From the cell containing the given text, extract its center point as (X, Y) coordinate. 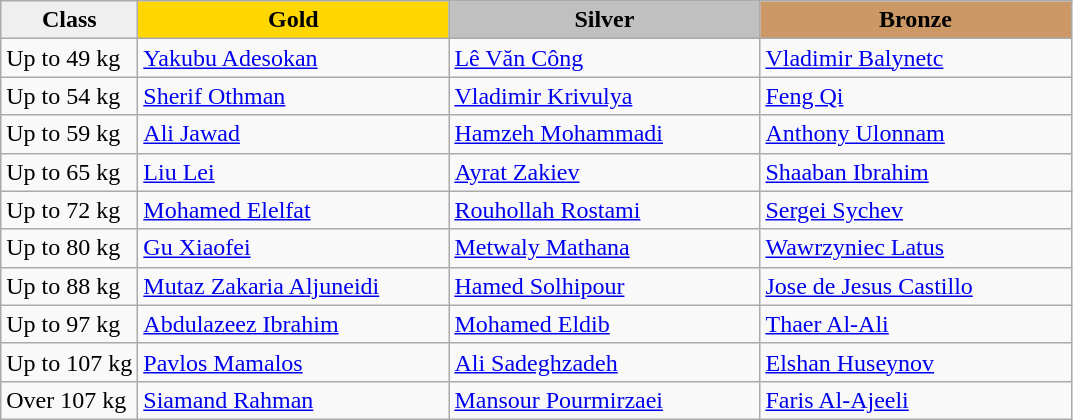
Class (70, 20)
Lê Văn Công (604, 58)
Bronze (916, 20)
Rouhollah Rostami (604, 210)
Ali Jawad (294, 134)
Up to 107 kg (70, 362)
Silver (604, 20)
Metwaly Mathana (604, 248)
Up to 72 kg (70, 210)
Elshan Huseynov (916, 362)
Up to 54 kg (70, 96)
Shaaban Ibrahim (916, 172)
Mansour Pourmirzaei (604, 400)
Gold (294, 20)
Gu Xiaofei (294, 248)
Hamzeh Mohammadi (604, 134)
Yakubu Adesokan (294, 58)
Hamed Solhipour (604, 286)
Sergei Sychev (916, 210)
Abdulazeez Ibrahim (294, 324)
Up to 65 kg (70, 172)
Up to 49 kg (70, 58)
Ayrat Zakiev (604, 172)
Anthony Ulonnam (916, 134)
Faris Al-Ajeeli (916, 400)
Jose de Jesus Castillo (916, 286)
Siamand Rahman (294, 400)
Ali Sadeghzadeh (604, 362)
Mohamed Eldib (604, 324)
Pavlos Mamalos (294, 362)
Sherif Othman (294, 96)
Mutaz Zakaria Aljuneidi (294, 286)
Mohamed Elelfat (294, 210)
Liu Lei (294, 172)
Up to 97 kg (70, 324)
Over 107 kg (70, 400)
Vladimir Balynetc (916, 58)
Thaer Al-Ali (916, 324)
Up to 80 kg (70, 248)
Vladimir Krivulya (604, 96)
Feng Qi (916, 96)
Up to 59 kg (70, 134)
Wawrzyniec Latus (916, 248)
Up to 88 kg (70, 286)
